Return (X, Y) of the center of cell containing provided text 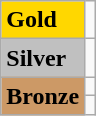
Gold (43, 20)
Silver (43, 58)
Bronze (43, 96)
